Determine the [x, y] coordinate at the center of the cell enclosing the given text.  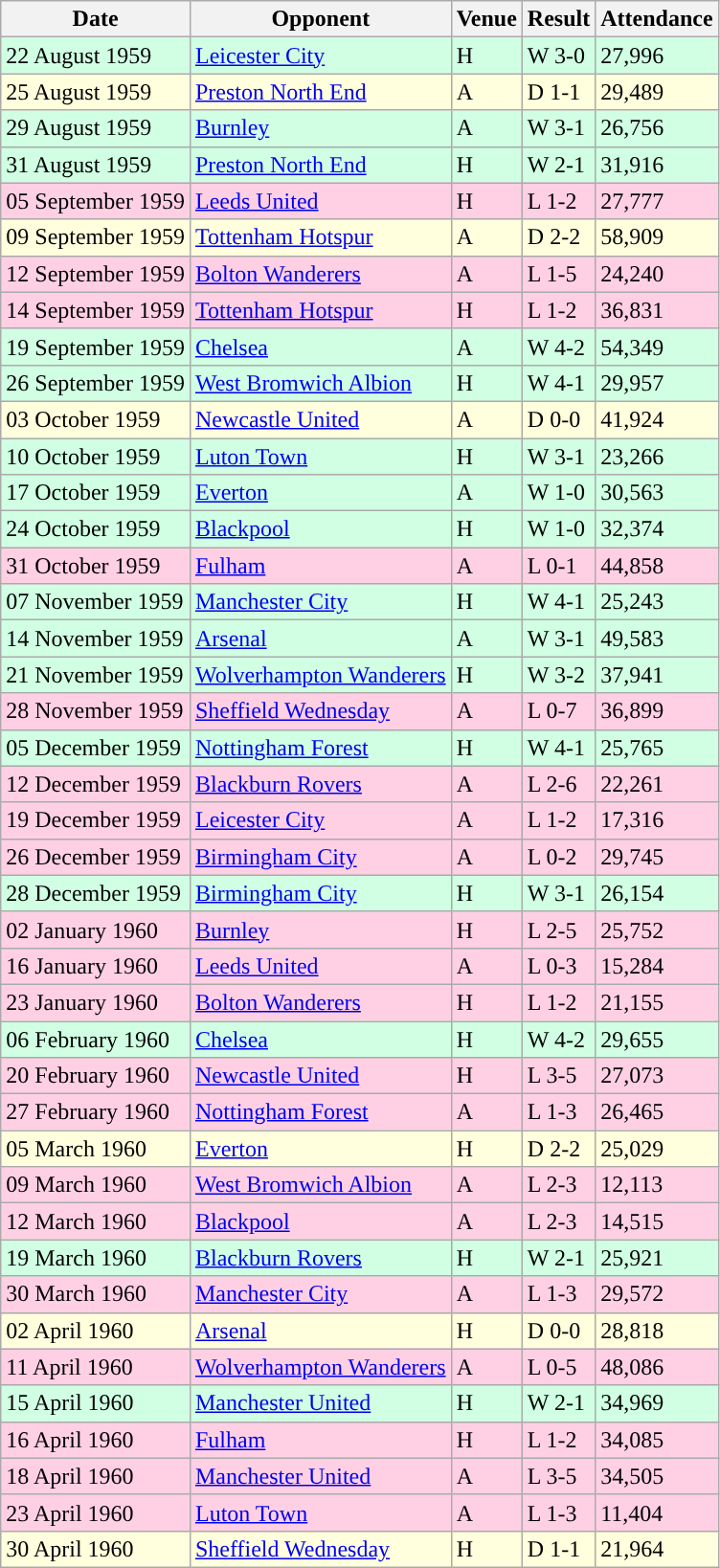
34,969 [657, 1403]
19 September 1959 [96, 347]
26 December 1959 [96, 857]
37,941 [657, 675]
34,505 [657, 1476]
11 April 1960 [96, 1367]
18 April 1960 [96, 1476]
36,899 [657, 711]
12,113 [657, 1185]
20 February 1960 [96, 1076]
31,916 [657, 165]
14 November 1959 [96, 638]
26,756 [657, 128]
17,316 [657, 820]
Date [96, 19]
09 March 1960 [96, 1185]
54,349 [657, 347]
Result [558, 19]
17 October 1959 [96, 493]
29,957 [657, 383]
16 January 1960 [96, 966]
L 0-1 [558, 566]
11,404 [657, 1512]
30,563 [657, 493]
23 April 1960 [96, 1512]
W 3-2 [558, 675]
28,818 [657, 1331]
21,155 [657, 1002]
12 March 1960 [96, 1221]
26 September 1959 [96, 383]
29,572 [657, 1294]
12 December 1959 [96, 784]
28 November 1959 [96, 711]
29,655 [657, 1039]
14,515 [657, 1221]
21 November 1959 [96, 675]
L 1-5 [558, 274]
05 March 1960 [96, 1149]
07 November 1959 [96, 602]
02 April 1960 [96, 1331]
44,858 [657, 566]
L 2-5 [558, 930]
31 October 1959 [96, 566]
15,284 [657, 966]
27,777 [657, 201]
16 April 1960 [96, 1440]
48,086 [657, 1367]
L 0-7 [558, 711]
25 August 1959 [96, 92]
05 December 1959 [96, 748]
41,924 [657, 419]
22,261 [657, 784]
12 September 1959 [96, 274]
28 December 1959 [96, 893]
27,073 [657, 1076]
24,240 [657, 274]
23 January 1960 [96, 1002]
19 March 1960 [96, 1258]
L 0-5 [558, 1367]
29,489 [657, 92]
29,745 [657, 857]
03 October 1959 [96, 419]
14 September 1959 [96, 310]
15 April 1960 [96, 1403]
30 April 1960 [96, 1549]
25,765 [657, 748]
29 August 1959 [96, 128]
26,465 [657, 1112]
27,996 [657, 56]
L 0-2 [558, 857]
32,374 [657, 529]
27 February 1960 [96, 1112]
34,085 [657, 1440]
58,909 [657, 237]
Opponent [320, 19]
L 0-3 [558, 966]
26,154 [657, 893]
Attendance [657, 19]
30 March 1960 [96, 1294]
02 January 1960 [96, 930]
25,243 [657, 602]
24 October 1959 [96, 529]
22 August 1959 [96, 56]
10 October 1959 [96, 457]
06 February 1960 [96, 1039]
49,583 [657, 638]
31 August 1959 [96, 165]
25,921 [657, 1258]
19 December 1959 [96, 820]
05 September 1959 [96, 201]
25,752 [657, 930]
W 3-0 [558, 56]
23,266 [657, 457]
Venue [486, 19]
36,831 [657, 310]
21,964 [657, 1549]
09 September 1959 [96, 237]
25,029 [657, 1149]
L 2-6 [558, 784]
